From the cell containing the given text, extract its center point as [x, y] coordinate. 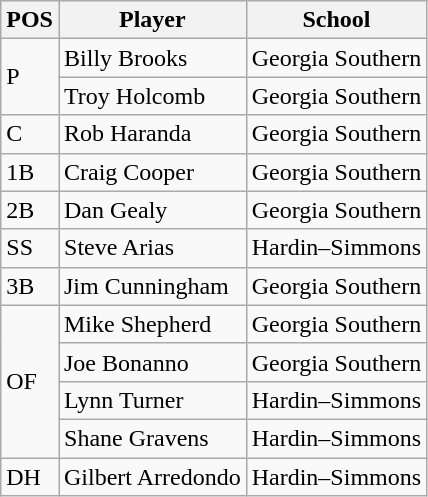
School [336, 20]
Lynn Turner [152, 400]
Steve Arias [152, 248]
Mike Shepherd [152, 324]
1B [30, 172]
Troy Holcomb [152, 96]
Gilbert Arredondo [152, 477]
OF [30, 381]
Craig Cooper [152, 172]
Billy Brooks [152, 58]
Shane Gravens [152, 438]
POS [30, 20]
Rob Haranda [152, 134]
Jim Cunningham [152, 286]
SS [30, 248]
Joe Bonanno [152, 362]
DH [30, 477]
3B [30, 286]
Dan Gealy [152, 210]
P [30, 77]
Player [152, 20]
C [30, 134]
2B [30, 210]
